Output the [x, y] coordinate of the center of the cell containing the given text.  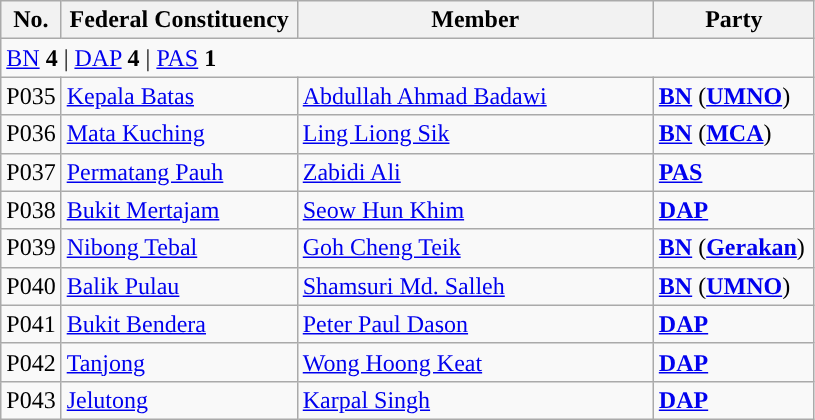
Bukit Bendera [179, 324]
Goh Cheng Teik [475, 248]
Karpal Singh [475, 400]
P040 [31, 286]
Ling Liong Sik [475, 134]
Party [734, 20]
P038 [31, 210]
Abdullah Ahmad Badawi [475, 96]
Jelutong [179, 400]
P042 [31, 362]
P041 [31, 324]
Peter Paul Dason [475, 324]
No. [31, 20]
Wong Hoong Keat [475, 362]
Federal Constituency [179, 20]
Shamsuri Md. Salleh [475, 286]
Seow Hun Khim [475, 210]
Balik Pulau [179, 286]
PAS [734, 172]
BN (MCA) [734, 134]
P043 [31, 400]
Tanjong [179, 362]
P036 [31, 134]
BN (Gerakan) [734, 248]
Mata Kuching [179, 134]
Bukit Mertajam [179, 210]
Kepala Batas [179, 96]
Permatang Pauh [179, 172]
P035 [31, 96]
Zabidi Ali [475, 172]
BN 4 | DAP 4 | PAS 1 [408, 58]
Nibong Tebal [179, 248]
P039 [31, 248]
Member [475, 20]
P037 [31, 172]
